Identify which cell holds the provided text, then report its (X, Y) central coordinate. 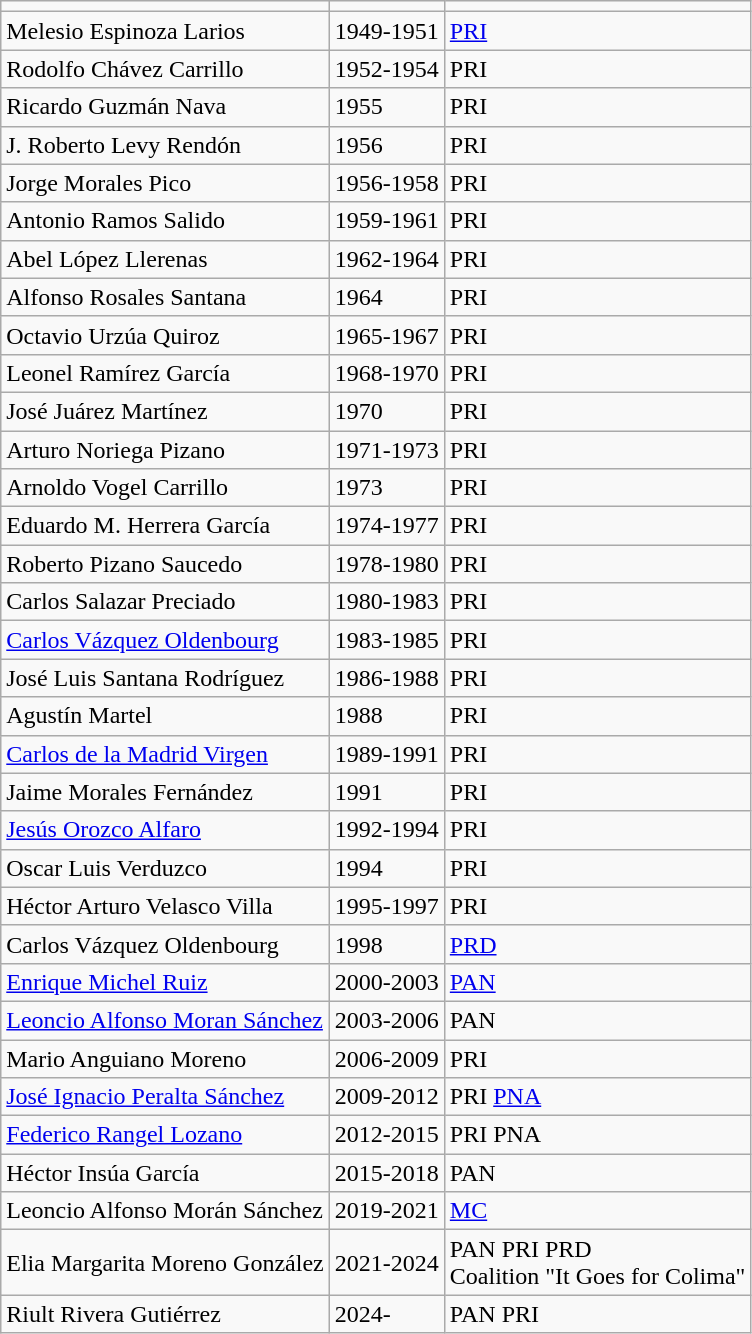
1973 (386, 488)
Arnoldo Vogel Carrillo (165, 488)
1992-1994 (386, 830)
Ricardo Guzmán Nava (165, 107)
Oscar Luis Verduzco (165, 868)
1956-1958 (386, 183)
1968-1970 (386, 373)
1986-1988 (386, 678)
Antonio Ramos Salido (165, 221)
1970 (386, 411)
Riult Rivera Gutiérrez (165, 1314)
Abel López Llerenas (165, 259)
Elia Margarita Moreno González (165, 1262)
Roberto Pizano Saucedo (165, 564)
1952-1954 (386, 69)
1974-1977 (386, 526)
2012-2015 (386, 1135)
Leoncio Alfonso Morán Sánchez (165, 1211)
1964 (386, 297)
2015-2018 (386, 1173)
Federico Rangel Lozano (165, 1135)
PAN PRI (598, 1314)
2021-2024 (386, 1262)
PRD (598, 944)
Octavio Urzúa Quiroz (165, 335)
2009-2012 (386, 1097)
Héctor Insúa García (165, 1173)
1991 (386, 792)
1956 (386, 145)
Jorge Morales Pico (165, 183)
1989-1991 (386, 754)
1995-1997 (386, 906)
Alfonso Rosales Santana (165, 297)
1959-1961 (386, 221)
1998 (386, 944)
Melesio Espinoza Larios (165, 31)
Leoncio Alfonso Moran Sánchez (165, 1020)
Jesús Orozco Alfaro (165, 830)
1978-1980 (386, 564)
1962-1964 (386, 259)
2006-2009 (386, 1059)
José Juárez Martínez (165, 411)
PAN PRI PRD Coalition "It Goes for Colima" (598, 1262)
Mario Anguiano Moreno (165, 1059)
Rodolfo Chávez Carrillo (165, 69)
1980-1983 (386, 602)
Arturo Noriega Pizano (165, 449)
1971-1973 (386, 449)
José Luis Santana Rodríguez (165, 678)
Carlos de la Madrid Virgen (165, 754)
2019-2021 (386, 1211)
1983-1985 (386, 640)
Agustín Martel (165, 716)
MC (598, 1211)
1949-1951 (386, 31)
Carlos Salazar Preciado (165, 602)
1955 (386, 107)
1988 (386, 716)
Eduardo M. Herrera García (165, 526)
Jaime Morales Fernández (165, 792)
1965-1967 (386, 335)
2003-2006 (386, 1020)
Enrique Michel Ruiz (165, 982)
2000-2003 (386, 982)
José Ignacio Peralta Sánchez (165, 1097)
1994 (386, 868)
Héctor Arturo Velasco Villa (165, 906)
J. Roberto Levy Rendón (165, 145)
Leonel Ramírez García (165, 373)
2024- (386, 1314)
